Find where the given text appears and provide that cell's center as (X, Y) coordinate. 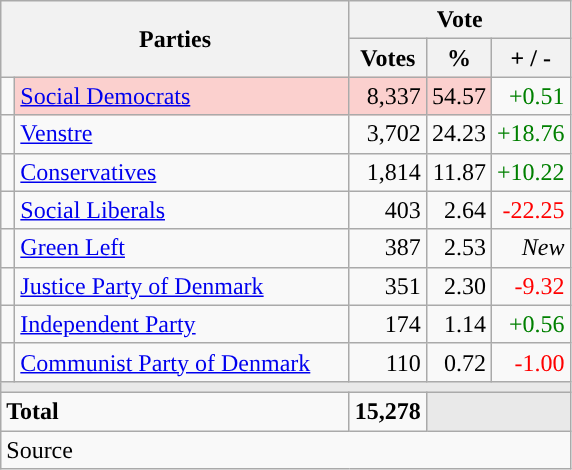
+ / - (530, 58)
Social Democrats (182, 96)
+10.22 (530, 172)
0.72 (458, 362)
2.53 (458, 248)
-22.25 (530, 210)
-9.32 (530, 286)
New (530, 248)
% (458, 58)
+0.51 (530, 96)
54.57 (458, 96)
351 (388, 286)
-1.00 (530, 362)
24.23 (458, 134)
Conservatives (182, 172)
11.87 (458, 172)
Independent Party (182, 324)
403 (388, 210)
Total (176, 411)
1.14 (458, 324)
2.30 (458, 286)
Votes (388, 58)
1,814 (388, 172)
110 (388, 362)
+18.76 (530, 134)
Source (286, 449)
Justice Party of Denmark (182, 286)
+0.56 (530, 324)
Green Left (182, 248)
Vote (460, 20)
174 (388, 324)
2.64 (458, 210)
Venstre (182, 134)
8,337 (388, 96)
Communist Party of Denmark (182, 362)
387 (388, 248)
Social Liberals (182, 210)
3,702 (388, 134)
Parties (176, 39)
15,278 (388, 411)
